Capture the cell that displays the provided text and extract its (X, Y) central coordinate. 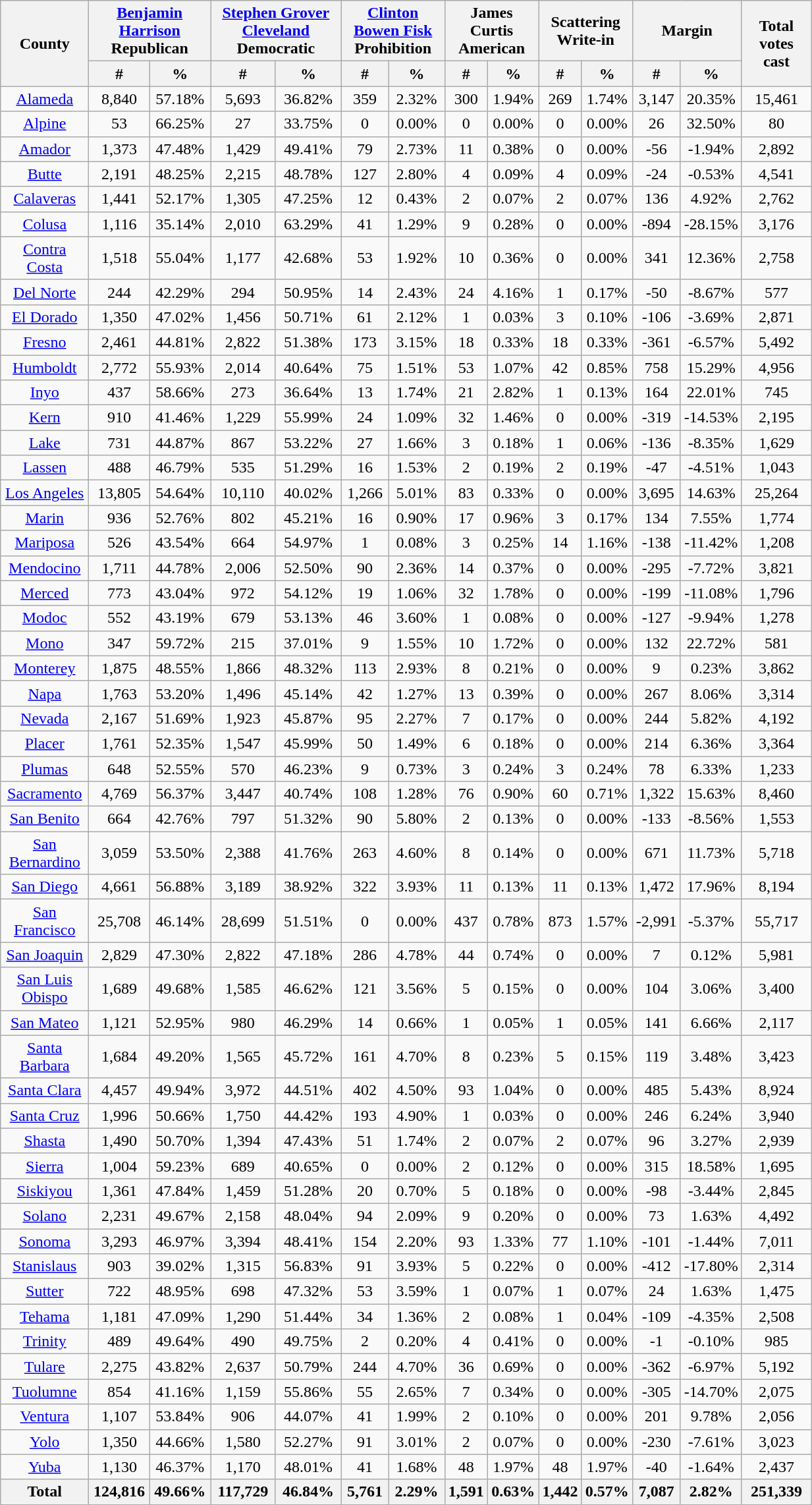
40.74% (308, 794)
322 (365, 887)
54.12% (308, 593)
552 (119, 618)
36.82% (308, 99)
47.84% (180, 1191)
-6.97% (711, 1367)
5.43% (711, 1091)
1,866 (244, 668)
95 (365, 718)
58.66% (180, 393)
2,167 (119, 718)
46.23% (308, 769)
Colusa (45, 224)
Sacramento (45, 794)
1,266 (365, 493)
7,087 (656, 1492)
2.43% (416, 292)
52.55% (180, 769)
-319 (656, 418)
Stanislaus (45, 1266)
1,177 (244, 258)
52.95% (180, 1023)
2,461 (119, 342)
315 (656, 1166)
51.28% (308, 1191)
1,923 (244, 718)
104 (656, 988)
Solano (45, 1216)
2,762 (776, 199)
1,518 (119, 258)
2,845 (776, 1191)
51.38% (308, 342)
910 (119, 418)
Santa Clara (45, 1091)
73 (656, 1216)
52.76% (180, 518)
570 (244, 769)
17 (466, 518)
Marin (45, 518)
2,010 (244, 224)
2,892 (776, 149)
1.78% (514, 593)
Monterey (45, 668)
214 (656, 743)
51.69% (180, 718)
3,394 (244, 1241)
Mendocino (45, 568)
48.32% (308, 668)
-230 (656, 1442)
1,429 (244, 149)
20.35% (711, 99)
80 (776, 124)
263 (365, 853)
3.15% (416, 342)
164 (656, 393)
2.20% (416, 1241)
1,322 (656, 794)
1,130 (119, 1467)
4.50% (416, 1091)
5,492 (776, 342)
40.02% (308, 493)
117,729 (244, 1492)
55.86% (308, 1392)
3,176 (776, 224)
76 (466, 794)
50.70% (180, 1141)
-133 (656, 819)
-109 (656, 1317)
-1.64% (711, 1467)
1,004 (119, 1166)
48.41% (308, 1241)
-98 (656, 1191)
Margin (687, 31)
577 (776, 292)
0.22% (514, 1266)
Los Angeles (45, 493)
Del Norte (45, 292)
45.87% (308, 718)
141 (656, 1023)
55 (365, 1392)
341 (656, 258)
Amador (45, 149)
Ventura (45, 1417)
136 (656, 199)
2.65% (416, 1392)
Alpine (45, 124)
2,215 (244, 174)
5,718 (776, 853)
Benjamin HarrisonRepublican (150, 31)
19 (365, 593)
-50 (656, 292)
722 (119, 1292)
44.78% (180, 568)
1.29% (416, 224)
Total votes cast (776, 43)
671 (656, 853)
773 (119, 593)
-894 (656, 224)
1.49% (416, 743)
2,829 (119, 955)
1,761 (119, 743)
-8.35% (711, 443)
-1 (656, 1342)
2.93% (416, 668)
1,361 (119, 1191)
1.46% (514, 418)
873 (560, 921)
972 (244, 593)
28,699 (244, 921)
2,231 (119, 1216)
56.83% (308, 1266)
6.33% (711, 769)
52.27% (308, 1442)
1,711 (119, 568)
56.37% (180, 794)
1.33% (514, 1241)
0.71% (607, 794)
3.27% (711, 1141)
-9.94% (711, 618)
47.43% (308, 1141)
53.13% (308, 618)
3,972 (244, 1091)
1.06% (416, 593)
25,708 (119, 921)
490 (244, 1342)
1,796 (776, 593)
-6.57% (711, 342)
5,693 (244, 99)
2,191 (119, 174)
36 (466, 1367)
Yuba (45, 1467)
San Joaquin (45, 955)
8.06% (711, 693)
535 (244, 468)
44.87% (180, 443)
3.01% (416, 1442)
44.07% (308, 1417)
Tulare (45, 1367)
1.28% (416, 794)
5.80% (416, 819)
1.53% (416, 468)
San Mateo (45, 1023)
246 (656, 1116)
402 (365, 1091)
1.51% (416, 367)
-7.61% (711, 1442)
49.64% (180, 1342)
854 (119, 1392)
4.78% (416, 955)
488 (119, 468)
47.30% (180, 955)
42.29% (180, 292)
55.93% (180, 367)
1,475 (776, 1292)
Alameda (45, 99)
3.56% (416, 988)
1,996 (119, 1116)
0.21% (514, 668)
47.02% (180, 317)
14.63% (711, 493)
0.70% (416, 1191)
48.78% (308, 174)
1,689 (119, 988)
Mariposa (45, 543)
2,314 (776, 1266)
3,862 (776, 668)
-0.53% (711, 174)
51 (365, 1141)
County (45, 43)
581 (776, 643)
45.99% (308, 743)
1,305 (244, 199)
3,940 (776, 1116)
4,541 (776, 174)
Stephen Grover ClevelandDemocratic (277, 31)
679 (244, 618)
1.57% (607, 921)
46 (365, 618)
22.72% (711, 643)
Tuolumne (45, 1392)
48.01% (308, 1467)
James CurtisAmerican (491, 31)
1.94% (514, 99)
-56 (656, 149)
1,290 (244, 1317)
1,229 (244, 418)
936 (119, 518)
2.29% (416, 1492)
36.64% (308, 393)
Contra Costa (45, 258)
56.88% (180, 887)
39.02% (180, 1266)
Napa (45, 693)
41.76% (308, 853)
2,437 (776, 1467)
25,264 (776, 493)
-24 (656, 174)
1.09% (416, 418)
46.62% (308, 988)
119 (656, 1057)
Yolo (45, 1442)
Sonoma (45, 1241)
802 (244, 518)
-8.56% (711, 819)
Tehama (45, 1317)
49.66% (180, 1492)
2.32% (416, 99)
1,580 (244, 1442)
2,637 (244, 1367)
-1.44% (711, 1241)
4.90% (416, 1116)
0.39% (514, 693)
-28.15% (711, 224)
4.16% (514, 292)
Trinity (45, 1342)
7.55% (711, 518)
Merced (45, 593)
0.14% (514, 853)
2,117 (776, 1023)
-11.42% (711, 543)
980 (244, 1023)
43.54% (180, 543)
2,075 (776, 1392)
6.24% (711, 1116)
49.67% (180, 1216)
43.04% (180, 593)
3,293 (119, 1241)
21 (466, 393)
0.36% (514, 258)
40.64% (308, 367)
648 (119, 769)
Clinton Bowen FiskProhibition (392, 31)
53.20% (180, 693)
40.65% (308, 1166)
63.29% (308, 224)
-7.72% (711, 568)
2.36% (416, 568)
-1.94% (711, 149)
44.51% (308, 1091)
45.21% (308, 518)
485 (656, 1091)
-127 (656, 618)
22.01% (711, 393)
1,684 (119, 1057)
1.92% (416, 258)
1,442 (560, 1492)
758 (656, 367)
0.63% (514, 1492)
41.16% (180, 1392)
2,056 (776, 1417)
32.50% (711, 124)
46.79% (180, 468)
51.32% (308, 819)
108 (365, 794)
3.06% (711, 988)
50.79% (308, 1367)
2,508 (776, 1317)
47.48% (180, 149)
1,763 (119, 693)
51.51% (308, 921)
Total (45, 1492)
286 (365, 955)
San Francisco (45, 921)
1,750 (244, 1116)
2,158 (244, 1216)
ScatteringWrite-in (585, 31)
Butte (45, 174)
Shasta (45, 1141)
50.66% (180, 1116)
Lassen (45, 468)
45.14% (308, 693)
3,364 (776, 743)
3,821 (776, 568)
1,043 (776, 468)
-138 (656, 543)
1,394 (244, 1141)
42.76% (180, 819)
0.28% (514, 224)
26 (656, 124)
745 (776, 393)
3,695 (656, 493)
2,758 (776, 258)
132 (656, 643)
46.84% (308, 1492)
49.68% (180, 988)
0.37% (514, 568)
161 (365, 1057)
3,059 (119, 853)
1,233 (776, 769)
-199 (656, 593)
1,585 (244, 988)
1,107 (119, 1417)
1,159 (244, 1392)
4,956 (776, 367)
1,553 (776, 819)
Mono (45, 643)
2,006 (244, 568)
52.50% (308, 568)
52.35% (180, 743)
0.69% (514, 1367)
Siskiyou (45, 1191)
San Bernardino (45, 853)
Santa Barbara (45, 1057)
0.57% (607, 1492)
-8.67% (711, 292)
94 (365, 1216)
-412 (656, 1266)
52.17% (180, 199)
1,774 (776, 518)
1,315 (244, 1266)
49.41% (308, 149)
2,772 (119, 367)
1,441 (119, 199)
83 (466, 493)
215 (244, 643)
51.29% (308, 468)
59.23% (180, 1166)
4,769 (119, 794)
75 (365, 367)
59.72% (180, 643)
-3.44% (711, 1191)
1,565 (244, 1057)
1,547 (244, 743)
43.19% (180, 618)
-305 (656, 1392)
35.14% (180, 224)
Fresno (45, 342)
48.25% (180, 174)
44.66% (180, 1442)
2.80% (416, 174)
294 (244, 292)
-17.80% (711, 1266)
Kern (45, 418)
-136 (656, 443)
54.97% (308, 543)
1,459 (244, 1191)
1.66% (416, 443)
4.60% (416, 853)
46.14% (180, 921)
1,456 (244, 317)
3,023 (776, 1442)
0.96% (514, 518)
12 (365, 199)
-3.69% (711, 317)
867 (244, 443)
0.38% (514, 149)
44 (466, 955)
17.96% (711, 887)
3,314 (776, 693)
193 (365, 1116)
-4.35% (711, 1317)
5.01% (416, 493)
10,110 (244, 493)
37.01% (308, 643)
Humboldt (45, 367)
906 (244, 1417)
4,492 (776, 1216)
38.92% (308, 887)
20 (365, 1191)
698 (244, 1292)
3,400 (776, 988)
3.48% (711, 1057)
1,490 (119, 1141)
-0.10% (711, 1342)
5,761 (365, 1492)
44.81% (180, 342)
San Diego (45, 887)
5.82% (711, 718)
49.94% (180, 1091)
8,924 (776, 1091)
1.10% (607, 1241)
-40 (656, 1467)
1,373 (119, 149)
113 (365, 668)
79 (365, 149)
Sutter (45, 1292)
-101 (656, 1241)
50.95% (308, 292)
1,472 (656, 887)
3.60% (416, 618)
1.27% (416, 693)
46.37% (180, 1467)
Santa Cruz (45, 1116)
33.75% (308, 124)
50 (365, 743)
300 (466, 99)
47.25% (308, 199)
Lake (45, 443)
1.16% (607, 543)
77 (560, 1241)
0.78% (514, 921)
3,147 (656, 99)
6.36% (711, 743)
53.84% (180, 1417)
-5.37% (711, 921)
Inyo (45, 393)
1.07% (514, 367)
1,695 (776, 1166)
50.71% (308, 317)
2,388 (244, 853)
1.04% (514, 1091)
55.99% (308, 418)
6.66% (711, 1023)
1.36% (416, 1317)
-361 (656, 342)
66.25% (180, 124)
15,461 (776, 99)
57.18% (180, 99)
0.43% (416, 199)
Nevada (45, 718)
903 (119, 1266)
2,939 (776, 1141)
96 (656, 1141)
0.66% (416, 1023)
1.99% (416, 1417)
12.36% (711, 258)
-106 (656, 317)
8,840 (119, 99)
2.12% (416, 317)
2.73% (416, 149)
2,275 (119, 1367)
1.68% (416, 1467)
1,278 (776, 618)
0.74% (514, 955)
1,116 (119, 224)
5,192 (776, 1367)
359 (365, 99)
4,192 (776, 718)
44.42% (308, 1116)
1,170 (244, 1467)
53.22% (308, 443)
-47 (656, 468)
2,014 (244, 367)
1,181 (119, 1317)
797 (244, 819)
3,423 (776, 1057)
2.09% (416, 1216)
34 (365, 1317)
42.68% (308, 258)
-295 (656, 568)
2.27% (416, 718)
267 (656, 693)
489 (119, 1342)
55.04% (180, 258)
6 (466, 743)
78 (656, 769)
4,661 (119, 887)
1,591 (466, 1492)
San Luis Obispo (45, 988)
1,208 (776, 543)
-14.70% (711, 1392)
1.72% (514, 643)
-2,991 (656, 921)
54.64% (180, 493)
El Dorado (45, 317)
201 (656, 1417)
4.92% (711, 199)
San Benito (45, 819)
124,816 (119, 1492)
15.29% (711, 367)
-14.53% (711, 418)
251,339 (776, 1492)
Plumas (45, 769)
Sierra (45, 1166)
48.55% (180, 668)
347 (119, 643)
46.97% (180, 1241)
49.20% (180, 1057)
0.73% (416, 769)
47.09% (180, 1317)
61 (365, 317)
7,011 (776, 1241)
60 (560, 794)
51.44% (308, 1317)
2,195 (776, 418)
1.55% (416, 643)
43.82% (180, 1367)
526 (119, 543)
269 (560, 99)
47.18% (308, 955)
48.95% (180, 1292)
9.78% (711, 1417)
47.32% (308, 1292)
0.41% (514, 1342)
173 (365, 342)
8,460 (776, 794)
0.06% (607, 443)
134 (656, 518)
13,805 (119, 493)
55,717 (776, 921)
-4.51% (711, 468)
8,194 (776, 887)
3,447 (244, 794)
273 (244, 393)
985 (776, 1342)
46.29% (308, 1023)
0.85% (607, 367)
2,871 (776, 317)
1,496 (244, 693)
45.72% (308, 1057)
5,981 (776, 955)
15.63% (711, 794)
1,629 (776, 443)
1,875 (119, 668)
49.75% (308, 1342)
0.04% (607, 1317)
Calaveras (45, 199)
53.50% (180, 853)
1,121 (119, 1023)
4,457 (119, 1091)
-362 (656, 1367)
48.04% (308, 1216)
11.73% (711, 853)
-11.08% (711, 593)
154 (365, 1241)
41.46% (180, 418)
127 (365, 174)
121 (365, 988)
Placer (45, 743)
18.58% (711, 1166)
689 (244, 1166)
3,189 (244, 887)
0.34% (514, 1392)
731 (119, 443)
0.25% (514, 543)
3.59% (416, 1292)
Modoc (45, 618)
